Pinpoint the cell where the given text exists, returning its [x, y] midpoint coordinate. 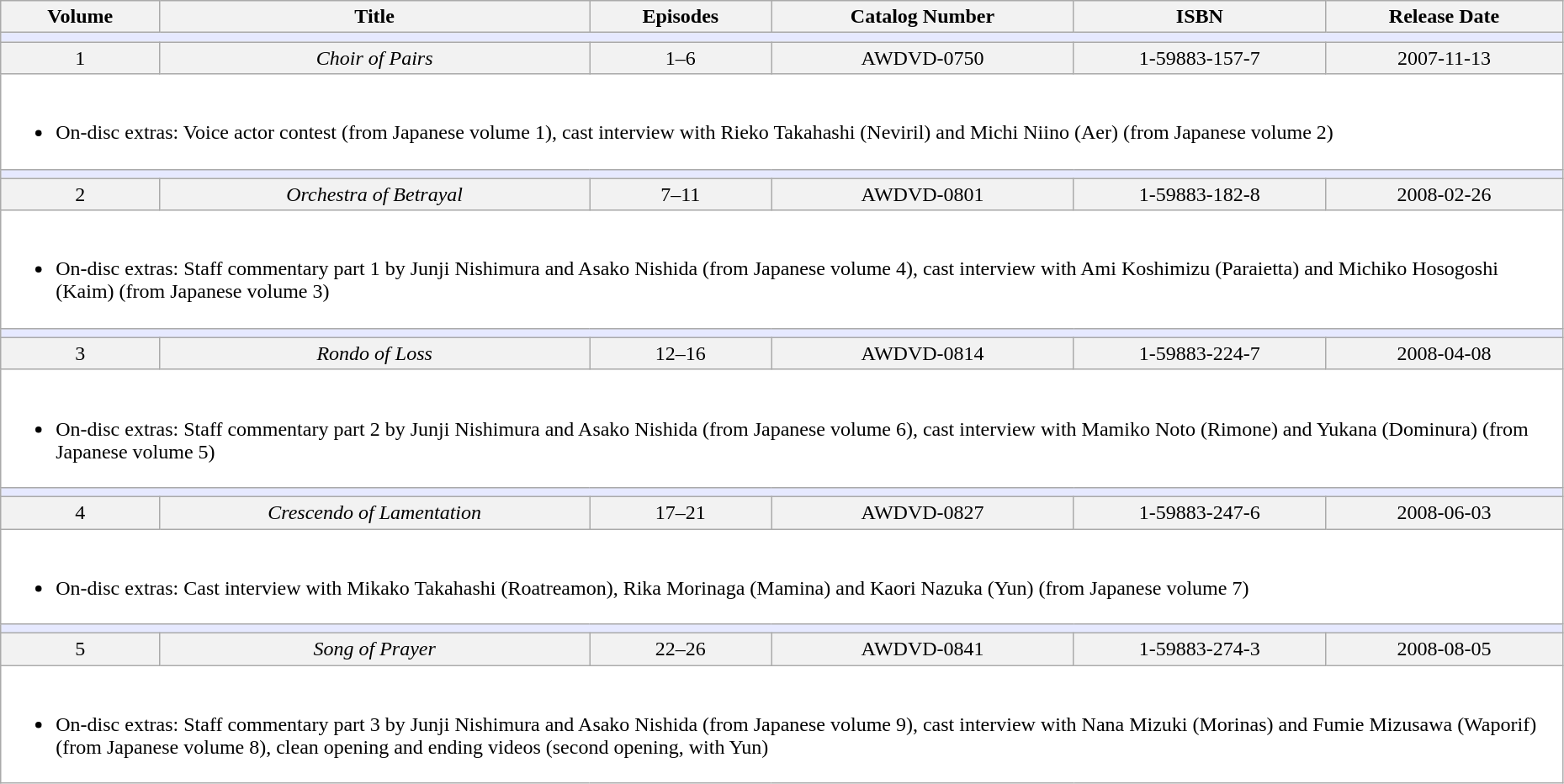
1-59883-157-7 [1200, 58]
AWDVD-0750 [922, 58]
1-59883-274-3 [1200, 649]
Crescendo of Lamentation [375, 512]
AWDVD-0801 [922, 194]
ISBN [1200, 17]
22–26 [681, 649]
AWDVD-0814 [922, 353]
2008-04-08 [1445, 353]
12–16 [681, 353]
Release Date [1445, 17]
Episodes [681, 17]
On-disc extras: Cast interview with Mikako Takahashi (Roatreamon), Rika Morinaga (Mamina) and Kaori Nazuka (Yun) (from Japanese volume 7) [782, 575]
AWDVD-0827 [922, 512]
Catalog Number [922, 17]
2 [81, 194]
5 [81, 649]
2007-11-13 [1445, 58]
1-59883-182-8 [1200, 194]
Orchestra of Betrayal [375, 194]
1-59883-247-6 [1200, 512]
3 [81, 353]
17–21 [681, 512]
Rondo of Loss [375, 353]
AWDVD-0841 [922, 649]
Choir of Pairs [375, 58]
4 [81, 512]
Song of Prayer [375, 649]
7–11 [681, 194]
1 [81, 58]
2008-08-05 [1445, 649]
2008-06-03 [1445, 512]
1-59883-224-7 [1200, 353]
1–6 [681, 58]
2008-02-26 [1445, 194]
Title [375, 17]
Volume [81, 17]
